Capture the cell that displays the provided text and extract its (X, Y) central coordinate. 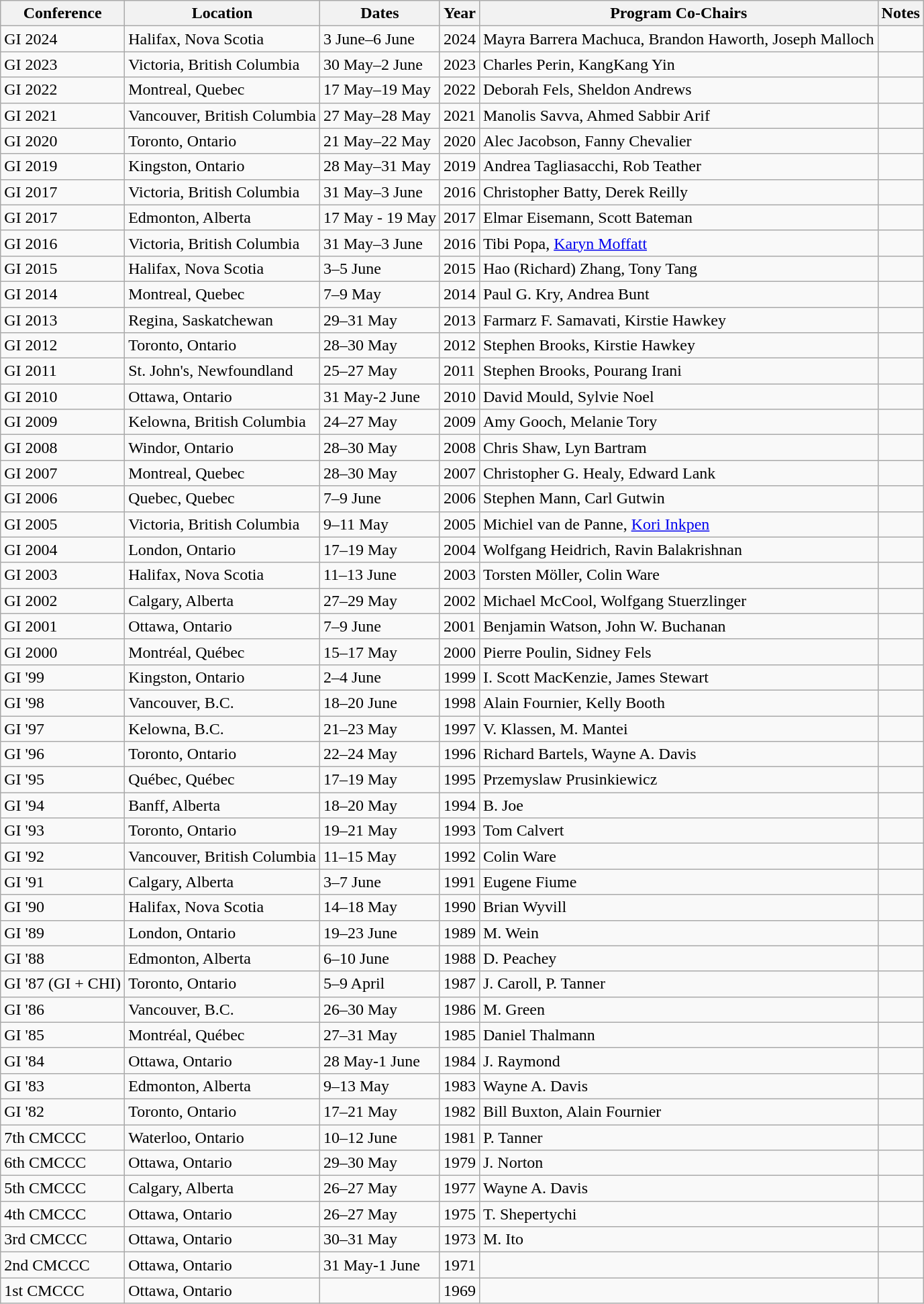
GI '85 (63, 1035)
Torsten Möller, Colin Ware (678, 575)
14–18 May (380, 907)
1996 (459, 754)
21–23 May (380, 728)
3 June–6 June (380, 39)
1969 (459, 1291)
30–31 May (380, 1240)
P. Tanner (678, 1138)
27–31 May (380, 1035)
GI 2006 (63, 499)
2015 (459, 268)
Alain Fournier, Kelly Booth (678, 703)
1998 (459, 703)
1995 (459, 780)
11–13 June (380, 575)
1994 (459, 805)
Richard Bartels, Wayne A. Davis (678, 754)
1991 (459, 882)
25–27 May (380, 371)
7–9 May (380, 294)
Brian Wyvill (678, 907)
GI 2008 (63, 448)
Pierre Poulin, Sidney Fels (678, 652)
M. Ito (678, 1240)
Stephen Brooks, Kirstie Hawkey (678, 346)
Stephen Mann, Carl Gutwin (678, 499)
Mayra Barrera Machuca, Brandon Haworth, Joseph Malloch (678, 39)
1999 (459, 677)
29–31 May (380, 320)
6th CMCCC (63, 1163)
Banff, Alberta (223, 805)
1992 (459, 856)
9–11 May (380, 524)
2nd CMCCC (63, 1265)
2021 (459, 115)
B. Joe (678, 805)
GI 2015 (63, 268)
2017 (459, 217)
24–27 May (380, 422)
T. Shepertychi (678, 1214)
2000 (459, 652)
GI '92 (63, 856)
Notes (901, 13)
1993 (459, 831)
2010 (459, 397)
19–23 June (380, 933)
Daniel Thalmann (678, 1035)
GI 2000 (63, 652)
1990 (459, 907)
GI 2012 (63, 346)
GI '83 (63, 1086)
1988 (459, 958)
2007 (459, 473)
Kelowna, British Columbia (223, 422)
Przemyslaw Prusinkiewicz (678, 780)
Program Co-Chairs (678, 13)
2019 (459, 166)
19–21 May (380, 831)
3–7 June (380, 882)
Windor, Ontario (223, 448)
1971 (459, 1265)
GI 2001 (63, 626)
Alec Jacobson, Fanny Chevalier (678, 141)
2008 (459, 448)
Colin Ware (678, 856)
Bill Buxton, Alain Fournier (678, 1111)
GI '86 (63, 1009)
2003 (459, 575)
2023 (459, 64)
GI 2007 (63, 473)
I. Scott MacKenzie, James Stewart (678, 677)
Chris Shaw, Lyn Bartram (678, 448)
J. Raymond (678, 1060)
Stephen Brooks, Pourang Irani (678, 371)
30 May–2 June (380, 64)
Eugene Fiume (678, 882)
J. Norton (678, 1163)
GI 2014 (63, 294)
17 May - 19 May (380, 217)
GI '96 (63, 754)
GI '91 (63, 882)
Conference (63, 13)
Waterloo, Ontario (223, 1138)
29–30 May (380, 1163)
2020 (459, 141)
21 May–22 May (380, 141)
18–20 May (380, 805)
1986 (459, 1009)
1982 (459, 1111)
Andrea Tagliasacchi, Rob Teather (678, 166)
2014 (459, 294)
17–21 May (380, 1111)
GI 2011 (63, 371)
2011 (459, 371)
7th CMCCC (63, 1138)
Christopher G. Healy, Edward Lank (678, 473)
2009 (459, 422)
1977 (459, 1189)
1989 (459, 933)
1997 (459, 728)
1973 (459, 1240)
2013 (459, 320)
9–13 May (380, 1086)
2012 (459, 346)
Deborah Fels, Sheldon Andrews (678, 90)
27–29 May (380, 601)
GI '89 (63, 933)
Québec, Québec (223, 780)
Manolis Savva, Ahmed Sabbir Arif (678, 115)
GI '99 (63, 677)
2001 (459, 626)
GI 2005 (63, 524)
GI 2019 (63, 166)
2–4 June (380, 677)
J. Caroll, P. Tanner (678, 984)
1983 (459, 1086)
Kelowna, B.C. (223, 728)
GI '98 (63, 703)
GI 2016 (63, 243)
3–5 June (380, 268)
1981 (459, 1138)
Farmarz F. Samavati, Kirstie Hawkey (678, 320)
15–17 May (380, 652)
Paul G. Kry, Andrea Bunt (678, 294)
5–9 April (380, 984)
D. Peachey (678, 958)
26–30 May (380, 1009)
Christopher Batty, Derek Reilly (678, 192)
2004 (459, 550)
Amy Gooch, Melanie Tory (678, 422)
GI '88 (63, 958)
GI 2003 (63, 575)
1985 (459, 1035)
27 May–28 May (380, 115)
GI 2021 (63, 115)
GI '95 (63, 780)
GI '90 (63, 907)
2022 (459, 90)
2005 (459, 524)
GI '94 (63, 805)
Michiel van de Panne, Kori Inkpen (678, 524)
2002 (459, 601)
GI 2004 (63, 550)
Tibi Popa, Karyn Moffatt (678, 243)
GI '84 (63, 1060)
1st CMCCC (63, 1291)
GI 2023 (63, 64)
31 May-1 June (380, 1265)
GI '93 (63, 831)
Location (223, 13)
3rd CMCCC (63, 1240)
Dates (380, 13)
6–10 June (380, 958)
31 May-2 June (380, 397)
Wolfgang Heidrich, Ravin Balakrishnan (678, 550)
Year (459, 13)
1987 (459, 984)
GI '87 (GI + CHI) (63, 984)
GI 2013 (63, 320)
GI 2009 (63, 422)
10–12 June (380, 1138)
St. John's, Newfoundland (223, 371)
5th CMCCC (63, 1189)
Charles Perin, KangKang Yin (678, 64)
GI 2020 (63, 141)
GI 2010 (63, 397)
Michael McCool, Wolfgang Stuerzlinger (678, 601)
2006 (459, 499)
Elmar Eisemann, Scott Bateman (678, 217)
28 May-1 June (380, 1060)
11–15 May (380, 856)
Benjamin Watson, John W. Buchanan (678, 626)
1984 (459, 1060)
V. Klassen, M. Mantei (678, 728)
M. Wein (678, 933)
GI '97 (63, 728)
18–20 June (380, 703)
1979 (459, 1163)
22–24 May (380, 754)
GI 2024 (63, 39)
GI 2022 (63, 90)
17 May–19 May (380, 90)
GI '82 (63, 1111)
Hao (Richard) Zhang, Tony Tang (678, 268)
Tom Calvert (678, 831)
Quebec, Quebec (223, 499)
GI 2002 (63, 601)
2024 (459, 39)
28 May–31 May (380, 166)
David Mould, Sylvie Noel (678, 397)
M. Green (678, 1009)
1975 (459, 1214)
Regina, Saskatchewan (223, 320)
4th CMCCC (63, 1214)
